Provide the (x, y) coordinate of the cell's center where the given text is located.  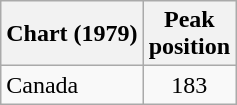
183 (189, 85)
Peakposition (189, 34)
Chart (1979) (72, 34)
Canada (72, 85)
